Scan for the cell matching the given text and deliver its [x, y] coordinate at center. 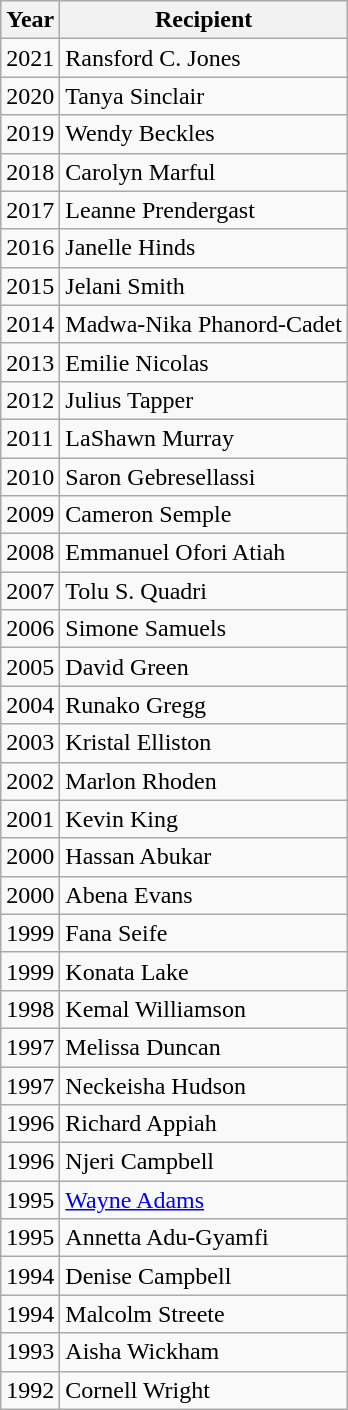
2019 [30, 134]
Aisha Wickham [204, 1352]
2017 [30, 210]
Jelani Smith [204, 286]
Carolyn Marful [204, 172]
2002 [30, 781]
Njeri Campbell [204, 1162]
Year [30, 20]
Malcolm Streete [204, 1314]
2005 [30, 667]
Emilie Nicolas [204, 362]
2010 [30, 477]
2004 [30, 705]
Wendy Beckles [204, 134]
Konata Lake [204, 971]
Julius Tapper [204, 400]
2018 [30, 172]
1993 [30, 1352]
2015 [30, 286]
2014 [30, 324]
Melissa Duncan [204, 1047]
2006 [30, 629]
Cameron Semple [204, 515]
Marlon Rhoden [204, 781]
Richard Appiah [204, 1124]
Tolu S. Quadri [204, 591]
Kevin King [204, 819]
Runako Gregg [204, 705]
1992 [30, 1390]
Neckeisha Hudson [204, 1085]
2003 [30, 743]
Kemal Williamson [204, 1009]
2011 [30, 438]
Ransford C. Jones [204, 58]
Fana Seife [204, 933]
2009 [30, 515]
Leanne Prendergast [204, 210]
Madwa-Nika Phanord-Cadet [204, 324]
Denise Campbell [204, 1276]
David Green [204, 667]
Hassan Abukar [204, 857]
Saron Gebresellassi [204, 477]
Janelle Hinds [204, 248]
2021 [30, 58]
2013 [30, 362]
2007 [30, 591]
Kristal Elliston [204, 743]
2012 [30, 400]
Recipient [204, 20]
Cornell Wright [204, 1390]
2008 [30, 553]
Annetta Adu-Gyamfi [204, 1238]
LaShawn Murray [204, 438]
Simone Samuels [204, 629]
2016 [30, 248]
2001 [30, 819]
Emmanuel Ofori Atiah [204, 553]
2020 [30, 96]
Wayne Adams [204, 1200]
1998 [30, 1009]
Abena Evans [204, 895]
Tanya Sinclair [204, 96]
